Scan for the cell matching the given text and deliver its (X, Y) coordinate at center. 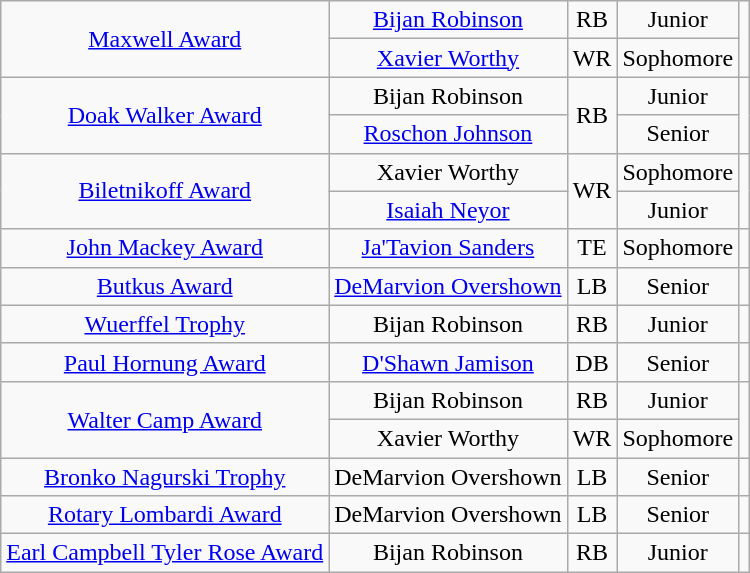
Bronko Nagurski Trophy (165, 477)
Biletnikoff Award (165, 191)
Maxwell Award (165, 39)
Earl Campbell Tyler Rose Award (165, 553)
Ja'Tavion Sanders (448, 248)
TE (592, 248)
Rotary Lombardi Award (165, 515)
Roschon Johnson (448, 134)
D'Shawn Jamison (448, 362)
DB (592, 362)
Wuerffel Trophy (165, 324)
Doak Walker Award (165, 115)
Paul Hornung Award (165, 362)
John Mackey Award (165, 248)
Isaiah Neyor (448, 210)
Walter Camp Award (165, 419)
Butkus Award (165, 286)
